From the cell containing the given text, extract its center point as (x, y) coordinate. 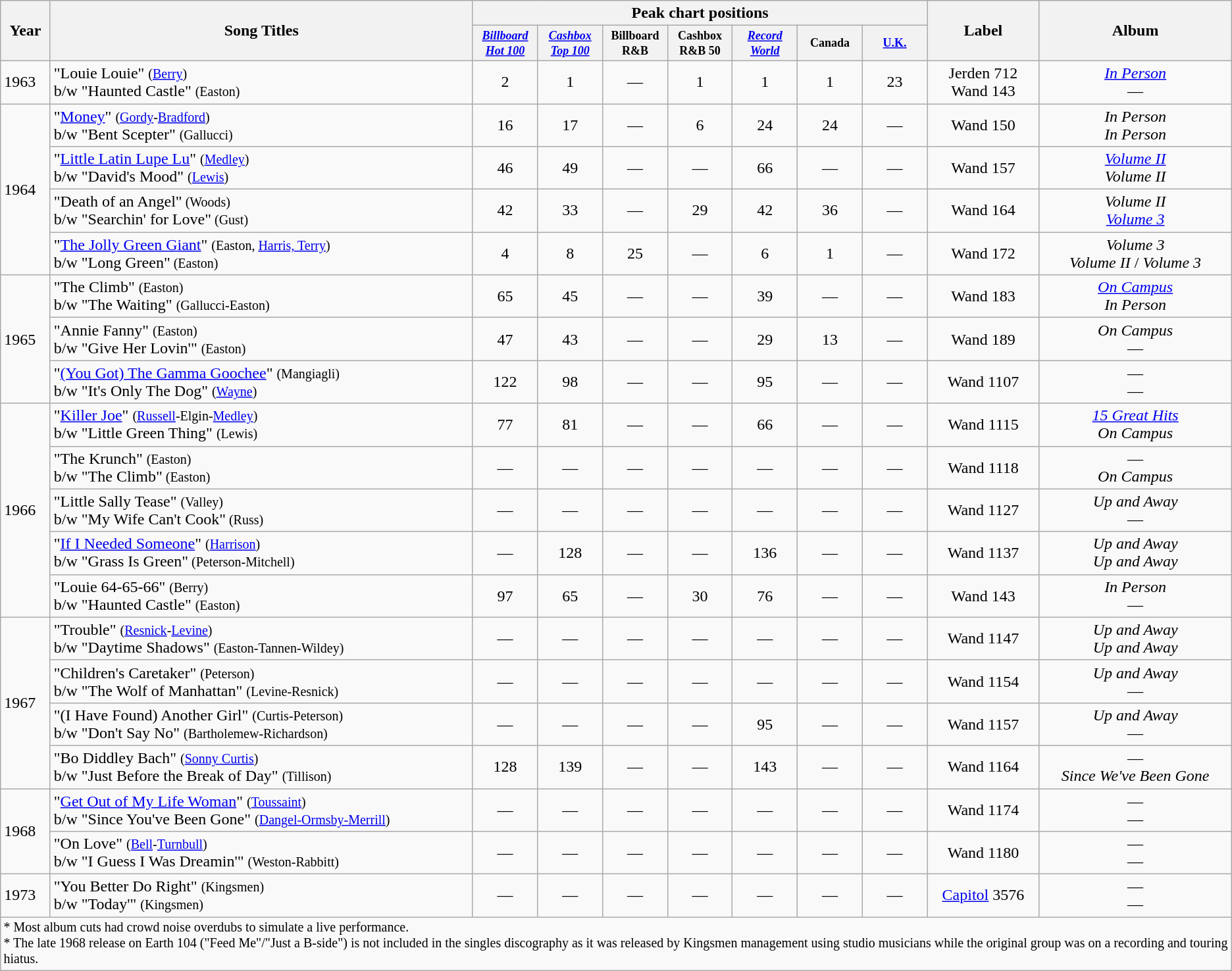
139 (570, 767)
Peak chart positions (700, 13)
136 (765, 553)
"Little Sally Tease" (Valley)b/w "My Wife Can't Cook" (Russ) (261, 510)
46 (505, 168)
"If I Needed Someone" (Harrison)b/w "Grass Is Green" (Peterson-Mitchell) (261, 553)
39 (765, 296)
1973 (26, 896)
Wand 143 (983, 596)
Wand 1154 (983, 682)
Volume 3Volume II / Volume 3 (1135, 254)
143 (765, 767)
Billboard R&B (636, 43)
"The Climb" (Easton)b/w "The Waiting" (Gallucci-Easton) (261, 296)
Record World (765, 43)
"On Love" (Bell-Turnbull)b/w "I Guess I Was Dreamin'" (Weston-Rabbitt) (261, 853)
Wand 150 (983, 125)
122 (505, 382)
On CampusIn Person (1135, 296)
49 (570, 168)
Wand 189 (983, 339)
36 (831, 211)
In Person In Person (1135, 125)
Album (1135, 31)
"Get Out of My Life Woman" (Toussaint)b/w "Since You've Been Gone" (Dangel-Ormsby-Merrill) (261, 810)
Cashbox Top 100 (570, 43)
8 (570, 254)
Capitol 3576 (983, 896)
2 (505, 82)
Wand 164 (983, 211)
In Person — (1135, 82)
4 (505, 254)
"You Better Do Right" (Kingsmen)b/w "Today'" (Kingsmen) (261, 896)
47 (505, 339)
1967 (26, 703)
17 (570, 125)
Volume II Volume II (1135, 168)
"Trouble" (Resnick-Levine)b/w "Daytime Shadows" (Easton-Tannen-Wildey) (261, 638)
Wand 172 (983, 254)
Wand 1147 (983, 638)
Wand 1115 (983, 425)
Wand 1174 (983, 810)
Wand 1157 (983, 724)
30 (700, 596)
43 (570, 339)
Canada (831, 43)
25 (636, 254)
In Person— (1135, 596)
1963 (26, 82)
"Children's Caretaker" (Peterson)b/w "The Wolf of Manhattan" (Levine-Resnick) (261, 682)
1964 (26, 189)
"The Krunch" (Easton)b/w "The Climb" (Easton) (261, 467)
1965 (26, 339)
15 Great Hits On Campus (1135, 425)
"Little Latin Lupe Lu" (Medley)b/w "David's Mood" (Lewis) (261, 168)
76 (765, 596)
Wand 1127 (983, 510)
13 (831, 339)
Billboard Hot 100 (505, 43)
U.K. (895, 43)
Cashbox R&B 50 (700, 43)
Volume IIVolume 3 (1135, 211)
"Killer Joe" (Russell-Elgin-Medley)b/w "Little Green Thing" (Lewis) (261, 425)
Wand 1137 (983, 553)
"(You Got) The Gamma Goochee" (Mangiagli) b/w "It's Only The Dog" (Wayne) (261, 382)
Wand 1107 (983, 382)
"Bo Diddley Bach" (Sonny Curtis)b/w "Just Before the Break of Day" (Tillison) (261, 767)
"Louie Louie" (Berry)b/w "Haunted Castle" (Easton) (261, 82)
"Money" (Gordy-Bradford)b/w "Bent Scepter" (Gallucci) (261, 125)
Wand 1118 (983, 467)
Wand 1180 (983, 853)
"Louie 64-65-66" (Berry)b/w "Haunted Castle" (Easton) (261, 596)
16 (505, 125)
23 (895, 82)
98 (570, 382)
1966 (26, 510)
"Death of an Angel" (Woods)b/w "Searchin' for Love" (Gust) (261, 211)
Wand 157 (983, 168)
Wand 1164 (983, 767)
"The Jolly Green Giant" (Easton, Harris, Terry)b/w "Long Green" (Easton) (261, 254)
97 (505, 596)
— On Campus (1135, 467)
45 (570, 296)
77 (505, 425)
1968 (26, 832)
"Annie Fanny" (Easton)b/w "Give Her Lovin'" (Easton) (261, 339)
81 (570, 425)
Song Titles (261, 31)
"(I Have Found) Another Girl" (Curtis-Peterson)b/w "Don't Say No" (Bartholemew-Richardson) (261, 724)
—Since We've Been Gone (1135, 767)
Label (983, 31)
Wand 183 (983, 296)
33 (570, 211)
Jerden 712 Wand 143 (983, 82)
Year (26, 31)
On Campus— (1135, 339)
